Find where the given text appears and provide that cell's center as (x, y) coordinate. 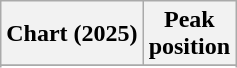
Peakposition (189, 34)
Chart (2025) (72, 34)
